Output the [X, Y] coordinate of the center of the cell containing the given text.  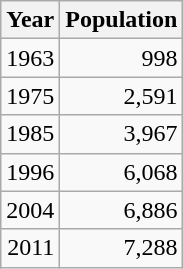
6,068 [122, 172]
1985 [30, 134]
2,591 [122, 96]
7,288 [122, 248]
6,886 [122, 210]
1996 [30, 172]
998 [122, 58]
2011 [30, 248]
Year [30, 20]
3,967 [122, 134]
2004 [30, 210]
1963 [30, 58]
Population [122, 20]
1975 [30, 96]
